Scan for the cell matching the given text and deliver its [X, Y] coordinate at center. 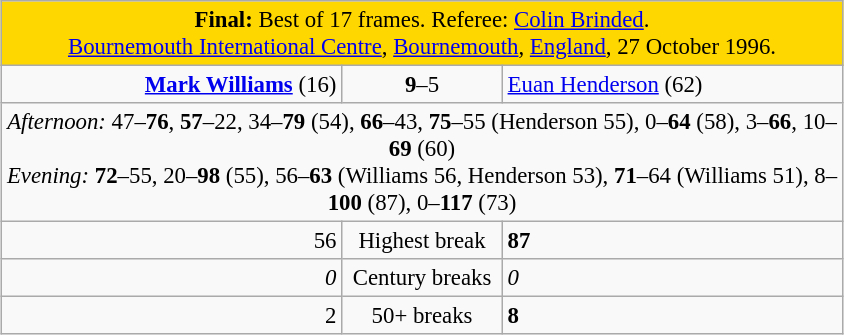
Century breaks [422, 278]
Final: Best of 17 frames. Referee: Colin Brinded. Bournemouth International Centre, Bournemouth, England, 27 October 1996. [422, 34]
Highest break [422, 241]
Euan Henderson (62) [672, 85]
8 [672, 316]
Mark Williams (16) [172, 85]
50+ breaks [422, 316]
87 [672, 241]
56 [172, 241]
2 [172, 316]
9–5 [422, 85]
